Pinpoint the cell where the given text exists, returning its (x, y) midpoint coordinate. 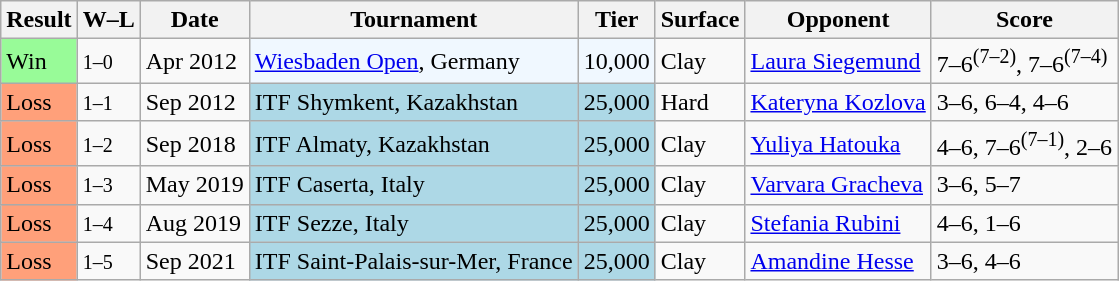
3–6, 6–4, 4–6 (1024, 102)
Sep 2021 (194, 261)
ITF Almaty, Kazakhstan (414, 144)
Stefania Rubini (838, 223)
Tier (616, 20)
3–6, 5–7 (1024, 185)
ITF Shymkent, Kazakhstan (414, 102)
Aug 2019 (194, 223)
Yuliya Hatouka (838, 144)
7–6(7–2), 7–6(7–4) (1024, 62)
ITF Saint-Palais-sur-Mer, France (414, 261)
ITF Caserta, Italy (414, 185)
1–0 (108, 62)
ITF Sezze, Italy (414, 223)
May 2019 (194, 185)
Wiesbaden Open, Germany (414, 62)
1–3 (108, 185)
3–6, 4–6 (1024, 261)
Amandine Hesse (838, 261)
Sep 2012 (194, 102)
1–5 (108, 261)
W–L (108, 20)
Score (1024, 20)
1–4 (108, 223)
4–6, 7–6(7–1), 2–6 (1024, 144)
Hard (700, 102)
Result (39, 20)
Laura Siegemund (838, 62)
Apr 2012 (194, 62)
Sep 2018 (194, 144)
Surface (700, 20)
10,000 (616, 62)
Date (194, 20)
Tournament (414, 20)
Kateryna Kozlova (838, 102)
Opponent (838, 20)
Varvara Gracheva (838, 185)
4–6, 1–6 (1024, 223)
1–2 (108, 144)
1–1 (108, 102)
Win (39, 62)
